Return [X, Y] of the center of cell containing provided text 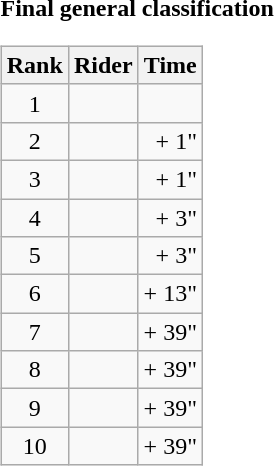
4 [34, 217]
+ 13" [170, 294]
5 [34, 256]
9 [34, 408]
Rank [34, 65]
3 [34, 179]
2 [34, 141]
7 [34, 332]
8 [34, 370]
6 [34, 294]
Time [170, 65]
1 [34, 103]
10 [34, 446]
Rider [103, 65]
